Locate the cell with the specified text and output its (x, y) center coordinate. 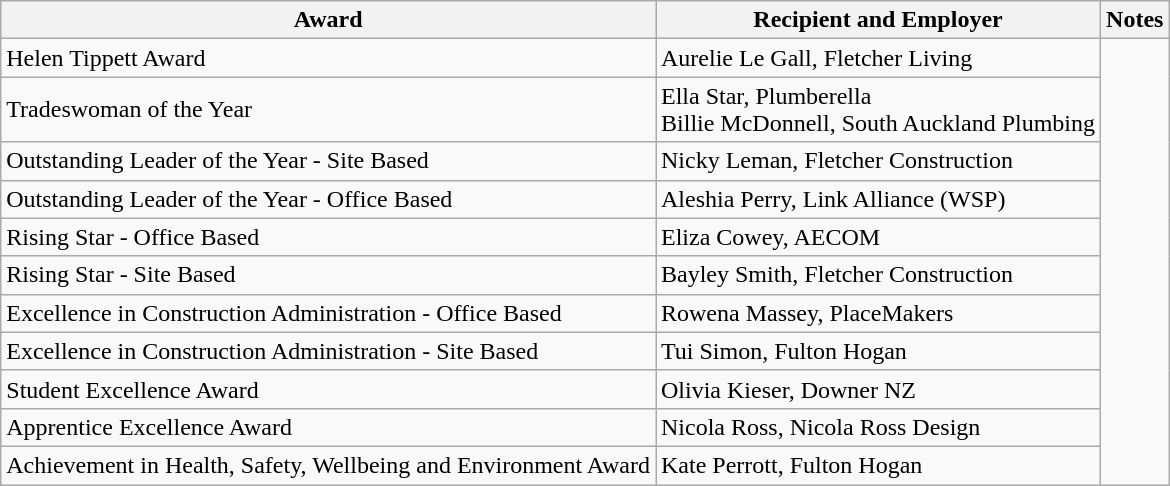
Rising Star - Office Based (328, 237)
Rising Star - Site Based (328, 275)
Nicky Leman, Fletcher Construction (878, 161)
Award (328, 20)
Aurelie Le Gall, Fletcher Living (878, 58)
Apprentice Excellence Award (328, 427)
Kate Perrott, Fulton Hogan (878, 465)
Bayley Smith, Fletcher Construction (878, 275)
Aleshia Perry, Link Alliance (WSP) (878, 199)
Helen Tippett Award (328, 58)
Outstanding Leader of the Year - Office Based (328, 199)
Nicola Ross, Nicola Ross Design (878, 427)
Achievement in Health, Safety, Wellbeing and Environment Award (328, 465)
Outstanding Leader of the Year - Site Based (328, 161)
Notes (1135, 20)
Tui Simon, Fulton Hogan (878, 351)
Olivia Kieser, Downer NZ (878, 389)
Student Excellence Award (328, 389)
Rowena Massey, PlaceMakers (878, 313)
Excellence in Construction Administration - Office Based (328, 313)
Excellence in Construction Administration - Site Based (328, 351)
Ella Star, PlumberellaBillie McDonnell, South Auckland Plumbing (878, 110)
Tradeswoman of the Year (328, 110)
Eliza Cowey, AECOM (878, 237)
Recipient and Employer (878, 20)
